Capture the cell that displays the provided text and extract its [X, Y] central coordinate. 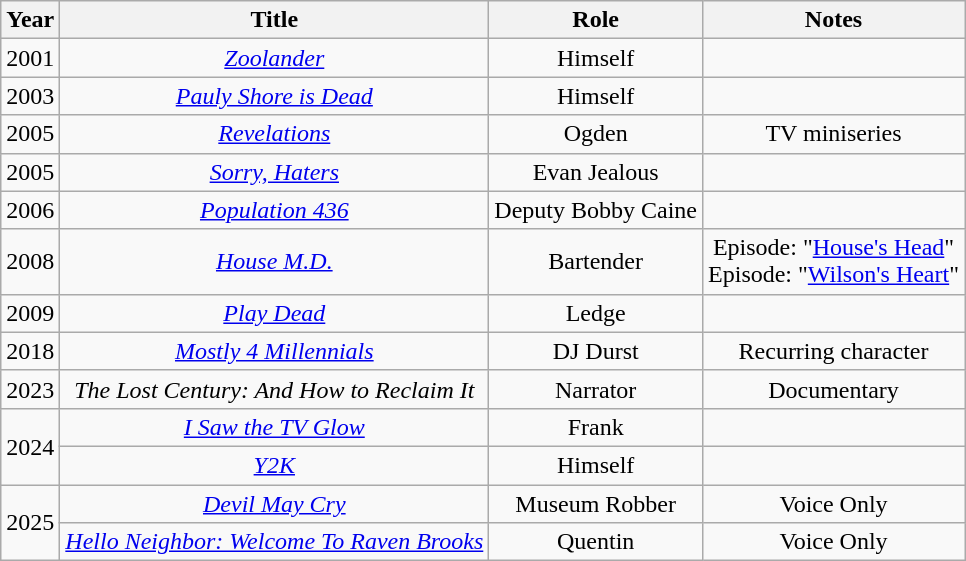
Museum Robber [596, 503]
Evan Jealous [596, 172]
2008 [30, 262]
I Saw the TV Glow [274, 427]
Mostly 4 Millennials [274, 351]
Ledge [596, 313]
2023 [30, 389]
2009 [30, 313]
DJ Durst [596, 351]
2001 [30, 58]
Play Dead [274, 313]
Revelations [274, 134]
Recurring character [834, 351]
Role [596, 20]
Devil May Cry [274, 503]
Deputy Bobby Caine [596, 210]
Zoolander [274, 58]
Bartender [596, 262]
Documentary [834, 389]
Y2K [274, 465]
Hello Neighbor: Welcome To Raven Brooks [274, 542]
Title [274, 20]
TV miniseries [834, 134]
2003 [30, 96]
Year [30, 20]
Frank [596, 427]
Notes [834, 20]
Episode: "House's Head"Episode: "Wilson's Heart" [834, 262]
Population 436 [274, 210]
Ogden [596, 134]
House M.D. [274, 262]
The Lost Century: And How to Reclaim It [274, 389]
2025 [30, 522]
2018 [30, 351]
Quentin [596, 542]
Pauly Shore is Dead [274, 96]
2024 [30, 446]
Narrator [596, 389]
2006 [30, 210]
Sorry, Haters [274, 172]
